Provide the (X, Y) coordinate of the cell's center where the given text is located.  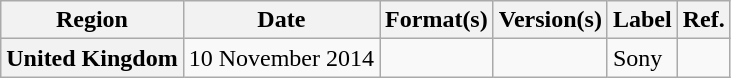
Label (642, 20)
Date (281, 20)
10 November 2014 (281, 58)
United Kingdom (92, 58)
Region (92, 20)
Sony (642, 58)
Ref. (704, 20)
Format(s) (437, 20)
Version(s) (550, 20)
